From the cell containing the given text, extract its center point as [X, Y] coordinate. 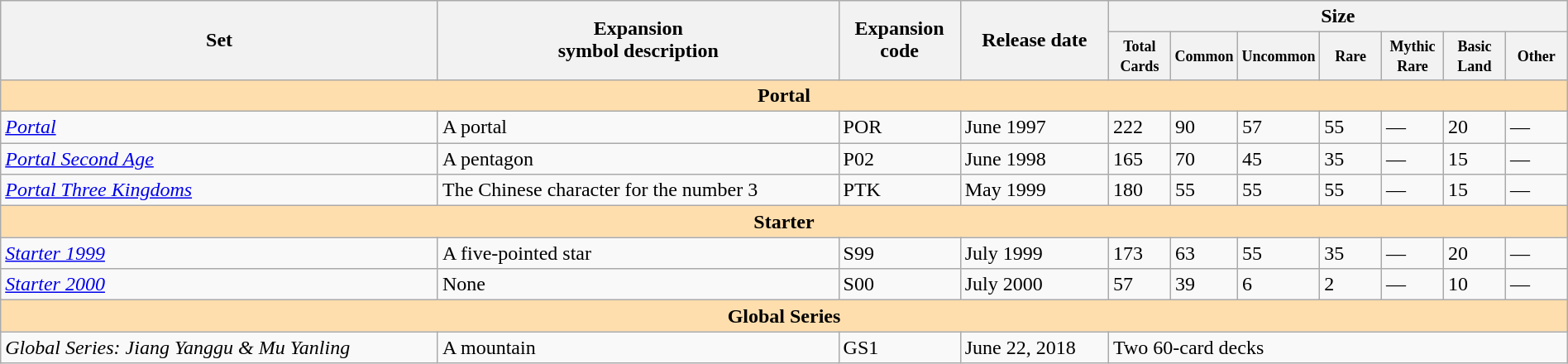
June 1998 [1034, 159]
Rare [1351, 56]
May 1999 [1034, 190]
June 1997 [1034, 127]
Starter 1999 [220, 253]
GS1 [900, 347]
6 [1279, 285]
Portal Second Age [220, 159]
July 1999 [1034, 253]
63 [1204, 253]
Basic Land [1474, 56]
165 [1140, 159]
Expansionsymbol description [638, 41]
P02 [900, 159]
45 [1279, 159]
2 [1351, 285]
Starter 2000 [220, 285]
173 [1140, 253]
Mythic Rare [1413, 56]
Expansioncode [900, 41]
Release date [1034, 41]
90 [1204, 127]
July 2000 [1034, 285]
Set [220, 41]
A portal [638, 127]
Size [1338, 17]
June 22, 2018 [1034, 347]
Portal Three Kingdoms [220, 190]
S00 [900, 285]
Starter [784, 222]
70 [1204, 159]
PTK [900, 190]
POR [900, 127]
A five-pointed star [638, 253]
Global Series [784, 316]
S99 [900, 253]
Uncommon [1279, 56]
The Chinese character for the number 3 [638, 190]
A mountain [638, 347]
Common [1204, 56]
A pentagon [638, 159]
None [638, 285]
Two 60-card decks [1338, 347]
Other [1537, 56]
Global Series: Jiang Yanggu & Mu Yanling [220, 347]
222 [1140, 127]
Total Cards [1140, 56]
180 [1140, 190]
39 [1204, 285]
10 [1474, 285]
